Provide the (x, y) coordinate of the cell's center where the given text is located.  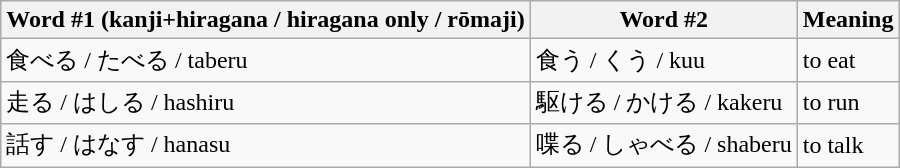
喋る / しゃべる / shaberu (664, 146)
走る / はしる / hashiru (266, 102)
Word #2 (664, 20)
食う / くう / kuu (664, 60)
話す / はなす / hanasu (266, 146)
Word #1 (kanji+hiragana / hiragana only / rōmaji) (266, 20)
Meaning (848, 20)
駆ける / かける / kakeru (664, 102)
to run (848, 102)
to eat (848, 60)
食べる / たべる / taberu (266, 60)
to talk (848, 146)
